From the cell containing the given text, extract its center point as [x, y] coordinate. 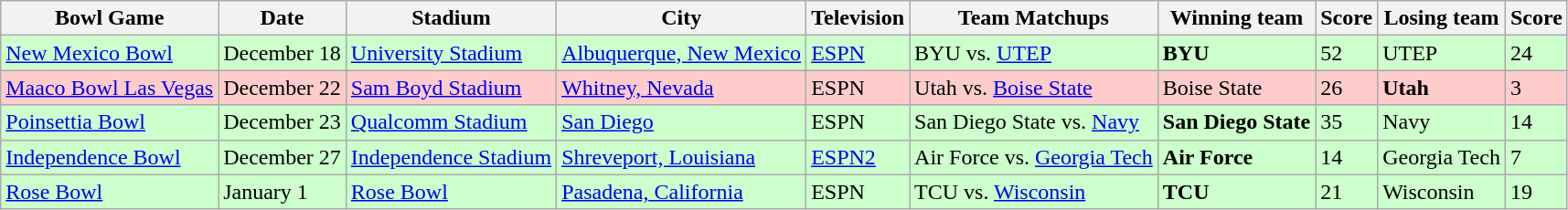
35 [1347, 122]
Poinsettia Bowl [110, 122]
San Diego [682, 122]
Boise State [1236, 88]
Georgia Tech [1442, 157]
Independence Stadium [451, 157]
24 [1536, 53]
Independence Bowl [110, 157]
52 [1347, 53]
January 1 [283, 192]
ESPN2 [858, 157]
BYU [1236, 53]
Team Matchups [1034, 18]
New Mexico Bowl [110, 53]
Wisconsin [1442, 192]
Sam Boyd Stadium [451, 88]
7 [1536, 157]
19 [1536, 192]
Utah [1442, 88]
21 [1347, 192]
City [682, 18]
Losing team [1442, 18]
TCU [1236, 192]
Air Force [1236, 157]
Utah vs. Boise State [1034, 88]
Stadium [451, 18]
Air Force vs. Georgia Tech [1034, 157]
BYU vs. UTEP [1034, 53]
December 23 [283, 122]
Qualcomm Stadium [451, 122]
University Stadium [451, 53]
UTEP [1442, 53]
26 [1347, 88]
Date [283, 18]
Navy [1442, 122]
December 18 [283, 53]
Bowl Game [110, 18]
3 [1536, 88]
Television [858, 18]
Maaco Bowl Las Vegas [110, 88]
Pasadena, California [682, 192]
Albuquerque, New Mexico [682, 53]
San Diego State vs. Navy [1034, 122]
TCU vs. Wisconsin [1034, 192]
Whitney, Nevada [682, 88]
Winning team [1236, 18]
December 27 [283, 157]
December 22 [283, 88]
San Diego State [1236, 122]
Shreveport, Louisiana [682, 157]
